Output the (X, Y) coordinate of the center of the cell containing the given text.  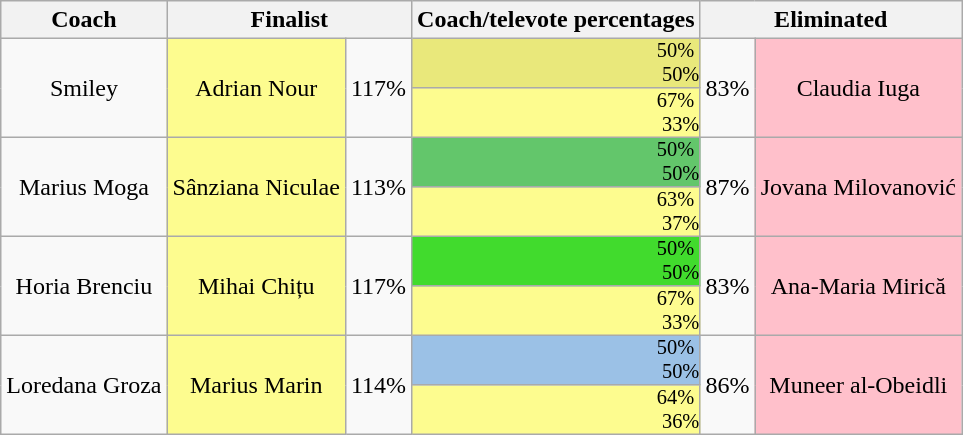
Muneer al-Obeidli (858, 386)
Smiley (84, 88)
Coach/televote percentages (556, 20)
64% 36% (556, 410)
113% (378, 188)
Adrian Nour (256, 88)
Loredana Groza (84, 386)
Eliminated (830, 20)
Finalist (289, 20)
Marius Marin (256, 386)
Sânziana Niculae (256, 188)
Mihai Chițu (256, 286)
Claudia Iuga (858, 88)
Coach (84, 20)
114% (378, 386)
Jovana Milovanović (858, 188)
Horia Brenciu (84, 286)
87% (728, 188)
Ana-Maria Mirică (858, 286)
63% 37% (556, 212)
Marius Moga (84, 188)
86% (728, 386)
